Provide the (X, Y) coordinate of the cell's center where the given text is located.  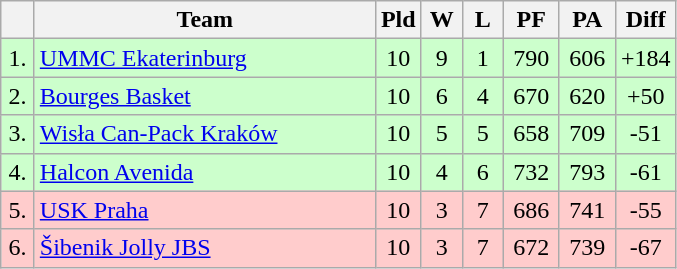
Diff (646, 20)
UMMC Ekaterinburg (204, 58)
-67 (646, 248)
739 (587, 248)
4. (18, 172)
741 (587, 210)
Pld (398, 20)
709 (587, 134)
PA (587, 20)
672 (531, 248)
670 (531, 96)
3. (18, 134)
686 (531, 210)
-55 (646, 210)
606 (587, 58)
790 (531, 58)
2. (18, 96)
-51 (646, 134)
5. (18, 210)
620 (587, 96)
W (442, 20)
658 (531, 134)
L (482, 20)
Bourges Basket (204, 96)
Wisła Can-Pack Kraków (204, 134)
USK Praha (204, 210)
6. (18, 248)
PF (531, 20)
Šibenik Jolly JBS (204, 248)
1. (18, 58)
793 (587, 172)
Team (204, 20)
732 (531, 172)
Halcon Avenida (204, 172)
1 (482, 58)
-61 (646, 172)
+184 (646, 58)
9 (442, 58)
+50 (646, 96)
